Pinpoint the cell where the given text exists, returning its [x, y] midpoint coordinate. 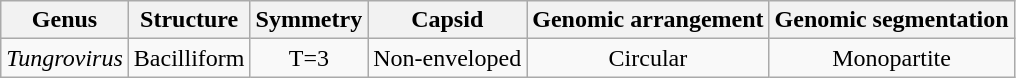
Bacilliform [189, 58]
Tungrovirus [65, 58]
Capsid [448, 20]
Circular [648, 58]
Genomic arrangement [648, 20]
Structure [189, 20]
Symmetry [309, 20]
Genomic segmentation [892, 20]
T=3 [309, 58]
Monopartite [892, 58]
Non-enveloped [448, 58]
Genus [65, 20]
